From the cell containing the given text, extract its center point as (X, Y) coordinate. 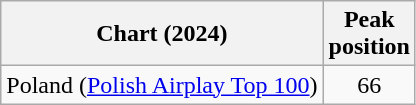
66 (369, 85)
Poland (Polish Airplay Top 100) (162, 85)
Peakposition (369, 34)
Chart (2024) (162, 34)
